Extract the [X, Y] coordinate from the center of the cell holding the provided text.  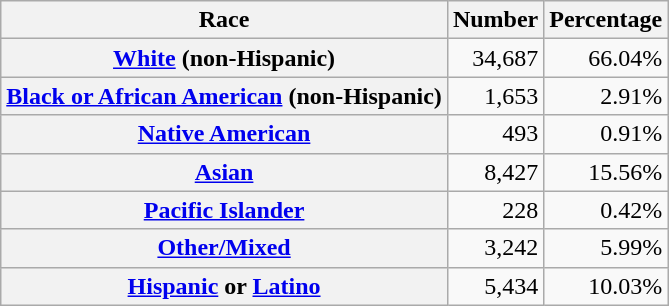
0.42% [606, 210]
Black or African American (non-Hispanic) [224, 96]
Race [224, 20]
5,434 [495, 286]
34,687 [495, 58]
1,653 [495, 96]
228 [495, 210]
5.99% [606, 248]
Asian [224, 172]
8,427 [495, 172]
66.04% [606, 58]
Hispanic or Latino [224, 286]
493 [495, 134]
White (non-Hispanic) [224, 58]
Percentage [606, 20]
Number [495, 20]
Pacific Islander [224, 210]
Native American [224, 134]
0.91% [606, 134]
10.03% [606, 286]
15.56% [606, 172]
Other/Mixed [224, 248]
2.91% [606, 96]
3,242 [495, 248]
